Locate the cell with the specified text and output its (X, Y) center coordinate. 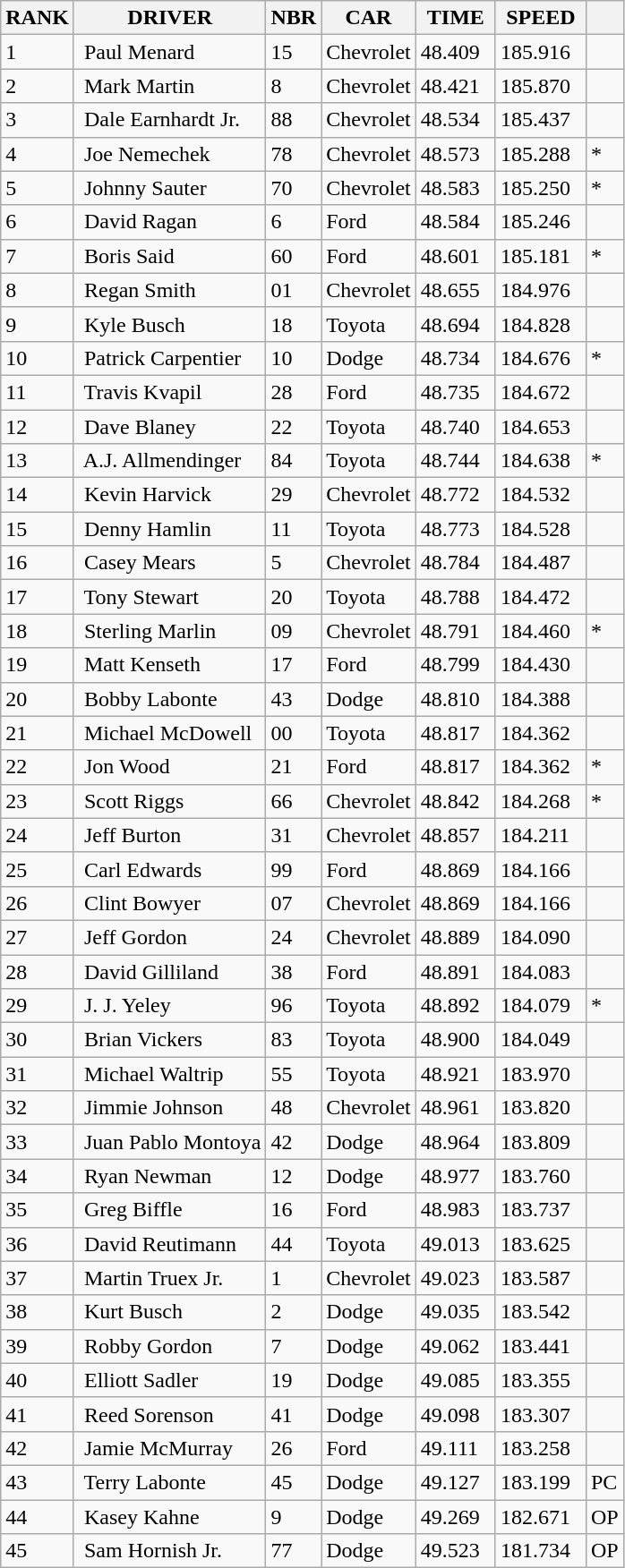
184.638 (541, 461)
49.523 (455, 1551)
34 (38, 1176)
48.921 (455, 1074)
48.961 (455, 1108)
48.900 (455, 1040)
01 (294, 290)
182.671 (541, 1517)
39 (38, 1346)
Tony Stewart (169, 597)
Scott Riggs (169, 801)
Denny Hamlin (169, 529)
Paul Menard (169, 52)
4 (38, 154)
00 (294, 733)
48.799 (455, 665)
184.676 (541, 358)
184.430 (541, 665)
25 (38, 869)
30 (38, 1040)
184.211 (541, 835)
Johnny Sauter (169, 188)
48.740 (455, 427)
184.090 (541, 937)
3 (38, 120)
Juan Pablo Montoya (169, 1142)
Matt Kenseth (169, 665)
60 (294, 256)
Dale Earnhardt Jr. (169, 120)
96 (294, 1006)
48.784 (455, 563)
48.694 (455, 324)
183.258 (541, 1448)
PC (604, 1482)
49.098 (455, 1414)
Sterling Marlin (169, 631)
Joe Nemechek (169, 154)
184.049 (541, 1040)
Carl Edwards (169, 869)
Kasey Kahne (169, 1517)
David Reutimann (169, 1244)
183.970 (541, 1074)
184.672 (541, 392)
48.655 (455, 290)
48.409 (455, 52)
SPEED (541, 18)
183.199 (541, 1482)
183.355 (541, 1380)
Casey Mears (169, 563)
185.246 (541, 222)
49.269 (455, 1517)
37 (38, 1278)
13 (38, 461)
49.035 (455, 1312)
Brian Vickers (169, 1040)
184.079 (541, 1006)
184.472 (541, 597)
DRIVER (169, 18)
183.625 (541, 1244)
36 (38, 1244)
48.534 (455, 120)
48.772 (455, 495)
48.810 (455, 699)
184.653 (541, 427)
Terry Labonte (169, 1482)
49.013 (455, 1244)
55 (294, 1074)
48.964 (455, 1142)
183.737 (541, 1210)
Bobby Labonte (169, 699)
48.788 (455, 597)
32 (38, 1108)
Kevin Harvick (169, 495)
49.062 (455, 1346)
RANK (38, 18)
Kyle Busch (169, 324)
49.023 (455, 1278)
27 (38, 937)
Michael Waltrip (169, 1074)
Jeff Gordon (169, 937)
Reed Sorenson (169, 1414)
35 (38, 1210)
Clint Bowyer (169, 903)
48.791 (455, 631)
185.870 (541, 86)
49.111 (455, 1448)
184.487 (541, 563)
48.892 (455, 1006)
185.250 (541, 188)
Elliott Sadler (169, 1380)
J. J. Yeley (169, 1006)
49.085 (455, 1380)
185.181 (541, 256)
66 (294, 801)
181.734 (541, 1551)
184.828 (541, 324)
40 (38, 1380)
Michael McDowell (169, 733)
07 (294, 903)
Sam Hornish Jr. (169, 1551)
185.916 (541, 52)
48.735 (455, 392)
Jamie McMurray (169, 1448)
48.977 (455, 1176)
48.857 (455, 835)
A.J. Allmendinger (169, 461)
183.820 (541, 1108)
Martin Truex Jr. (169, 1278)
184.268 (541, 801)
48.773 (455, 529)
14 (38, 495)
David Gilliland (169, 971)
184.528 (541, 529)
48.734 (455, 358)
Dave Blaney (169, 427)
Boris Said (169, 256)
183.307 (541, 1414)
83 (294, 1040)
184.083 (541, 971)
183.760 (541, 1176)
184.976 (541, 290)
183.441 (541, 1346)
185.288 (541, 154)
48.573 (455, 154)
CAR (369, 18)
183.809 (541, 1142)
Ryan Newman (169, 1176)
Jimmie Johnson (169, 1108)
183.542 (541, 1312)
185.437 (541, 120)
77 (294, 1551)
Robby Gordon (169, 1346)
48.889 (455, 937)
33 (38, 1142)
Regan Smith (169, 290)
Travis Kvapil (169, 392)
09 (294, 631)
48.744 (455, 461)
48.842 (455, 801)
183.587 (541, 1278)
Patrick Carpentier (169, 358)
48.584 (455, 222)
88 (294, 120)
184.532 (541, 495)
99 (294, 869)
78 (294, 154)
David Ragan (169, 222)
48.583 (455, 188)
Mark Martin (169, 86)
NBR (294, 18)
70 (294, 188)
TIME (455, 18)
184.460 (541, 631)
Jon Wood (169, 767)
49.127 (455, 1482)
Kurt Busch (169, 1312)
184.388 (541, 699)
23 (38, 801)
84 (294, 461)
48 (294, 1108)
48.421 (455, 86)
48.983 (455, 1210)
48.891 (455, 971)
Jeff Burton (169, 835)
Greg Biffle (169, 1210)
48.601 (455, 256)
